Determine the [X, Y] coordinate at the center of the cell enclosing the given text.  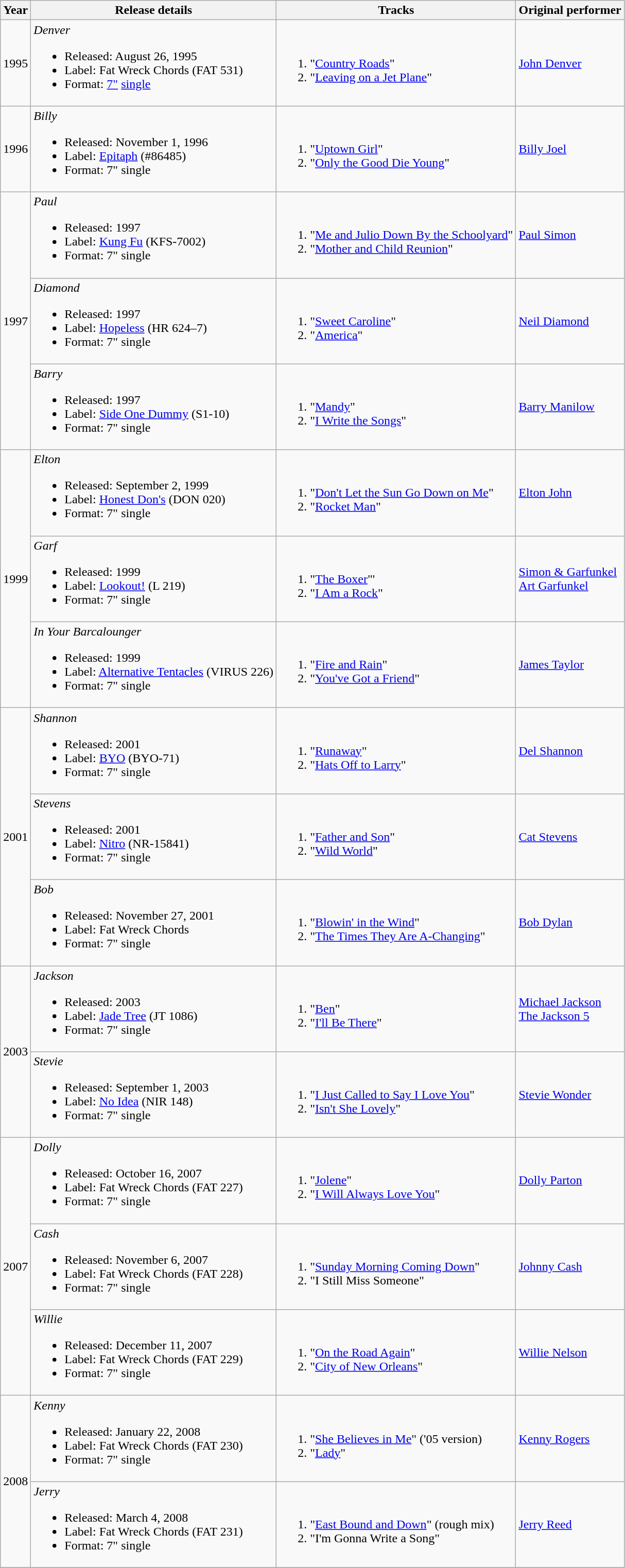
Original performer [570, 10]
Year [15, 10]
PaulReleased: 1997Label: Kung Fu (KFS-7002)Format: 7" single [153, 235]
"Ben""I'll Be There" [396, 1009]
Barry Manilow [570, 407]
"I Just Called to Say I Love You""Isn't She Lovely" [396, 1095]
"Country Roads""Leaving on a Jet Plane" [396, 63]
Stevie Wonder [570, 1095]
WillieReleased: December 11, 2007Label: Fat Wreck Chords (FAT 229)Format: 7" single [153, 1352]
Paul Simon [570, 235]
"Sweet Caroline""America" [396, 321]
Kenny Rogers [570, 1439]
"Uptown Girl""Only the Good Die Young" [396, 149]
DiamondReleased: 1997Label: Hopeless (HR 624–7)Format: 7" single [153, 321]
Willie Nelson [570, 1352]
DollyReleased: October 16, 2007Label: Fat Wreck Chords (FAT 227)Format: 7" single [153, 1181]
Tracks [396, 10]
"The Boxer"'"I Am a Rock" [396, 578]
1995 [15, 63]
James Taylor [570, 665]
2007 [15, 1267]
1997 [15, 321]
2001 [15, 837]
Jerry Reed [570, 1524]
In Your BarcaloungerReleased: 1999Label: Alternative Tentacles (VIRUS 226)Format: 7" single [153, 665]
Cat Stevens [570, 837]
"She Believes in Me" ('05 version)"Lady" [396, 1439]
2008 [15, 1482]
BobReleased: November 27, 2001Label: Fat Wreck ChordsFormat: 7" single [153, 922]
Simon & GarfunkelArt Garfunkel [570, 578]
Elton John [570, 493]
BillyReleased: November 1, 1996Label: Epitaph (#86485)Format: 7" single [153, 149]
StevensReleased: 2001Label: Nitro (NR-15841)Format: 7" single [153, 837]
JerryReleased: March 4, 2008Label: Fat Wreck Chords (FAT 231)Format: 7" single [153, 1524]
"Fire and Rain""You've Got a Friend" [396, 665]
"Jolene""I Will Always Love You" [396, 1181]
KennyReleased: January 22, 2008Label: Fat Wreck Chords (FAT 230)Format: 7" single [153, 1439]
Neil Diamond [570, 321]
"Blowin' in the Wind""The Times They Are A-Changing" [396, 922]
Dolly Parton [570, 1181]
"Sunday Morning Coming Down""I Still Miss Someone" [396, 1267]
GarfReleased: 1999Label: Lookout! (L 219)Format: 7" single [153, 578]
BarryReleased: 1997Label: Side One Dummy (S1-10)Format: 7" single [153, 407]
StevieReleased: September 1, 2003Label: No Idea (NIR 148)Format: 7" single [153, 1095]
"East Bound and Down" (rough mix)"I'm Gonna Write a Song" [396, 1524]
John Denver [570, 63]
"Don't Let the Sun Go Down on Me""Rocket Man" [396, 493]
"On the Road Again""City of New Orleans" [396, 1352]
"Runaway""Hats Off to Larry" [396, 750]
Johnny Cash [570, 1267]
1996 [15, 149]
Billy Joel [570, 149]
2003 [15, 1051]
"Father and Son""Wild World" [396, 837]
Bob Dylan [570, 922]
Release details [153, 10]
Michael JacksonThe Jackson 5 [570, 1009]
"Mandy""I Write the Songs" [396, 407]
DenverReleased: August 26, 1995Label: Fat Wreck Chords (FAT 531)Format: 7" single [153, 63]
1999 [15, 578]
JacksonReleased: 2003Label: Jade Tree (JT 1086)Format: 7" single [153, 1009]
EltonReleased: September 2, 1999Label: Honest Don's (DON 020)Format: 7" single [153, 493]
CashReleased: November 6, 2007Label: Fat Wreck Chords (FAT 228)Format: 7" single [153, 1267]
"Me and Julio Down By the Schoolyard""Mother and Child Reunion" [396, 235]
Del Shannon [570, 750]
ShannonReleased: 2001Label: BYO (BYO-71)Format: 7" single [153, 750]
